Scan for the cell matching the given text and deliver its (x, y) coordinate at center. 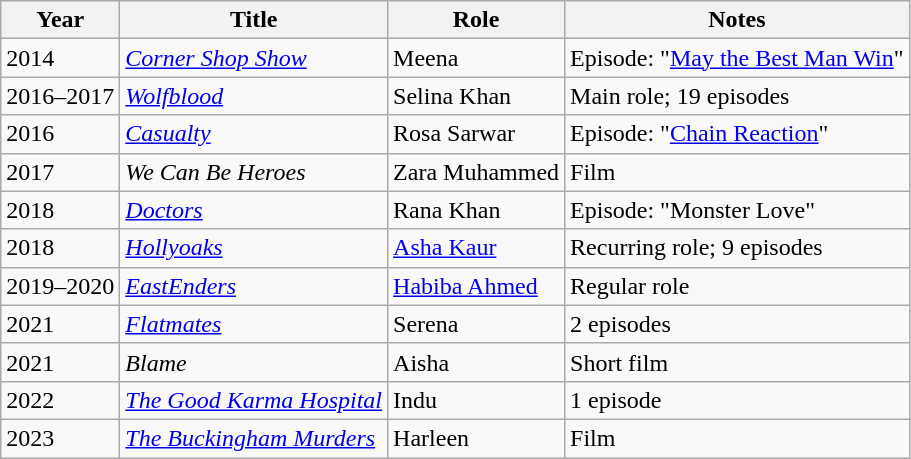
Wolfblood (254, 96)
2016 (60, 134)
2019–2020 (60, 286)
2 episodes (738, 324)
Title (254, 20)
Recurring role; 9 episodes (738, 248)
Episode: "May the Best Man Win" (738, 58)
Indu (476, 400)
2017 (60, 172)
Selina Khan (476, 96)
Doctors (254, 210)
The Good Karma Hospital (254, 400)
Year (60, 20)
Flatmates (254, 324)
Hollyoaks (254, 248)
Episode: "Chain Reaction" (738, 134)
Serena (476, 324)
Rosa Sarwar (476, 134)
EastEnders (254, 286)
Rana Khan (476, 210)
Episode: "Monster Love" (738, 210)
Corner Shop Show (254, 58)
2014 (60, 58)
1 episode (738, 400)
Casualty (254, 134)
Notes (738, 20)
Meena (476, 58)
Habiba Ahmed (476, 286)
Asha Kaur (476, 248)
Main role; 19 episodes (738, 96)
The Buckingham Murders (254, 438)
2016–2017 (60, 96)
Short film (738, 362)
Zara Muhammed (476, 172)
2023 (60, 438)
Aisha (476, 362)
2022 (60, 400)
Regular role (738, 286)
We Can Be Heroes (254, 172)
Blame (254, 362)
Role (476, 20)
Harleen (476, 438)
